Determine the [X, Y] coordinate at the center of the cell enclosing the given text.  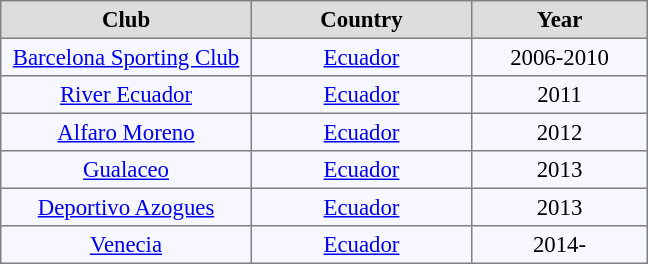
2006-2010 [560, 57]
2014- [560, 245]
2012 [560, 132]
Barcelona Sporting Club [126, 57]
Deportivo Azogues [126, 207]
Year [560, 20]
River Ecuador [126, 95]
2011 [560, 95]
Gualaceo [126, 170]
Club [126, 20]
Alfaro Moreno [126, 132]
Country [361, 20]
Venecia [126, 245]
